Return (x, y) of the center of cell containing provided text 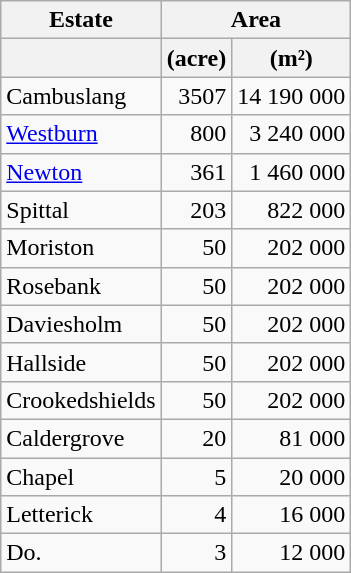
Westburn (81, 134)
Spittal (81, 210)
Do. (81, 553)
5 (196, 477)
Chapel (81, 477)
Area (256, 20)
Rosebank (81, 286)
Moriston (81, 248)
Caldergrove (81, 438)
Newton (81, 172)
Hallside (81, 362)
Cambuslang (81, 96)
16 000 (292, 515)
(m²) (292, 58)
Estate (81, 20)
822 000 (292, 210)
203 (196, 210)
361 (196, 172)
800 (196, 134)
81 000 (292, 438)
3 (196, 553)
3507 (196, 96)
Daviesholm (81, 324)
3 240 000 (292, 134)
14 190 000 (292, 96)
1 460 000 (292, 172)
12 000 (292, 553)
(acre) (196, 58)
4 (196, 515)
20 (196, 438)
Crookedshields (81, 400)
Letterick (81, 515)
20 000 (292, 477)
